Return the (x, y) coordinate for the center point of the cell that contains the specified text.  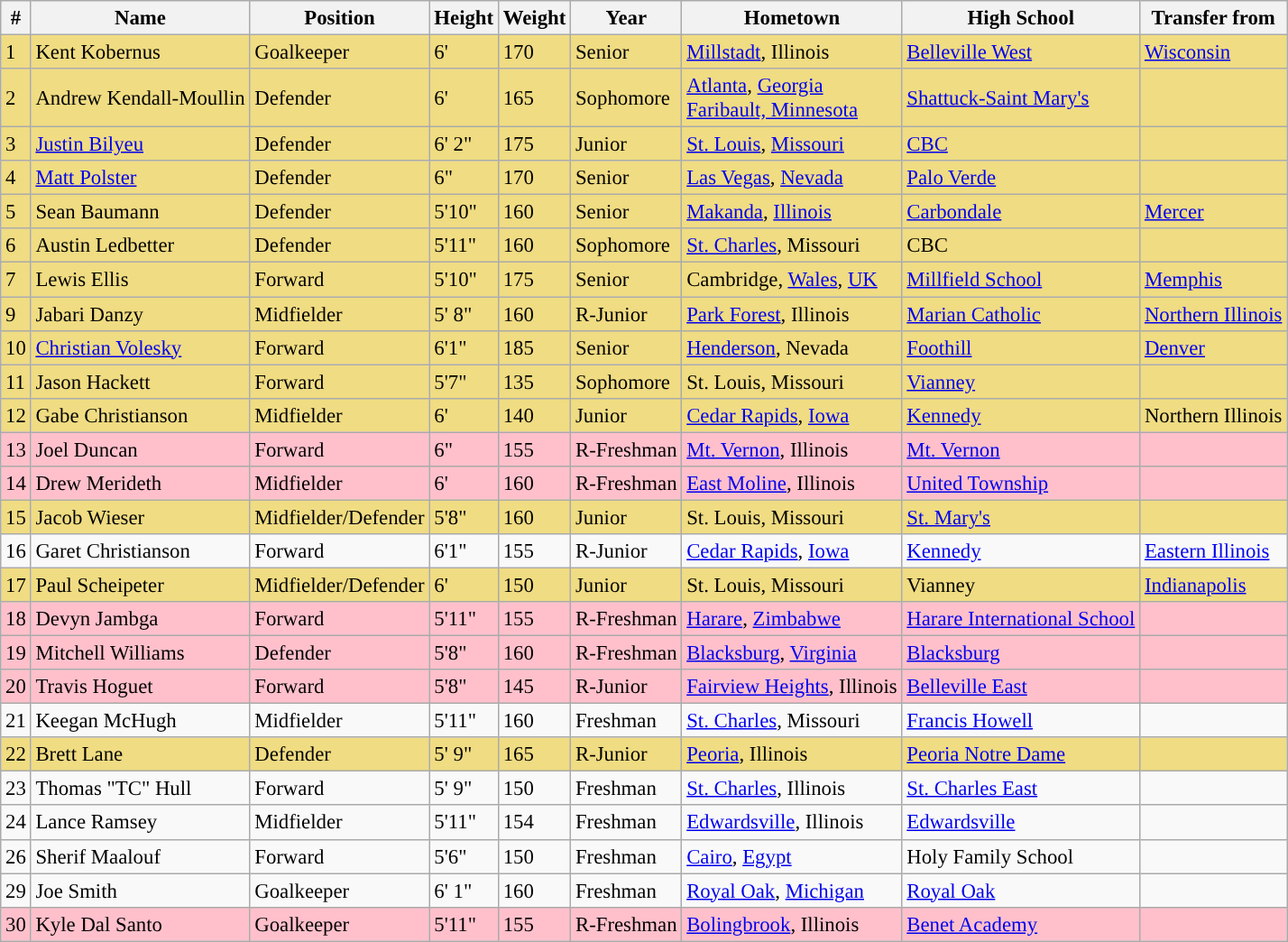
St. Charles, Illinois (792, 789)
14 (16, 484)
6' 2" (464, 144)
Fairview Heights, Illinois (792, 687)
16 (16, 551)
St. Mary's (1021, 517)
Indianapolis (1214, 585)
Jason Hackett (141, 382)
# (16, 18)
Sherif Maalouf (141, 856)
22 (16, 754)
2 (16, 97)
Christian Volesky (141, 347)
Austin Ledbetter (141, 246)
Memphis (1214, 280)
154 (534, 823)
5 (16, 212)
5' 8" (464, 314)
Royal Oak, Michigan (792, 891)
Carbondale (1021, 212)
15 (16, 517)
United Township (1021, 484)
Wisconsin (1214, 52)
Denver (1214, 347)
Eastern Illinois (1214, 551)
Holy Family School (1021, 856)
Mercer (1214, 212)
Paul Scheipeter (141, 585)
17 (16, 585)
185 (534, 347)
5'6" (464, 856)
Sean Baumann (141, 212)
Park Forest, Illinois (792, 314)
Peoria Notre Dame (1021, 754)
Millfield School (1021, 280)
Justin Bilyeu (141, 144)
Las Vegas, Nevada (792, 178)
1 (16, 52)
Palo Verde (1021, 178)
Weight (534, 18)
Brett Lane (141, 754)
Benet Academy (1021, 924)
Height (464, 18)
10 (16, 347)
Edwardsville, Illinois (792, 823)
135 (534, 382)
Andrew Kendall-Moullin (141, 97)
Millstadt, Illinois (792, 52)
Lewis Ellis (141, 280)
Lance Ramsey (141, 823)
18 (16, 619)
140 (534, 415)
30 (16, 924)
Peoria, Illinois (792, 754)
Belleville West (1021, 52)
Joe Smith (141, 891)
Henderson, Nevada (792, 347)
Marian Catholic (1021, 314)
Devyn Jambga (141, 619)
Francis Howell (1021, 721)
Hometown (792, 18)
Belleville East (1021, 687)
12 (16, 415)
Jabari Danzy (141, 314)
Edwardsville (1021, 823)
Mt. Vernon, Illinois (792, 449)
19 (16, 653)
Kyle Dal Santo (141, 924)
5'7" (464, 382)
Cairo, Egypt (792, 856)
Blacksburg (1021, 653)
20 (16, 687)
St. Charles East (1021, 789)
Joel Duncan (141, 449)
Atlanta, GeorgiaFaribault, Minnesota (792, 97)
Position (339, 18)
6' 1" (464, 891)
Royal Oak (1021, 891)
23 (16, 789)
3 (16, 144)
4 (16, 178)
Mitchell Williams (141, 653)
Shattuck-Saint Mary's (1021, 97)
26 (16, 856)
Harare International School (1021, 619)
24 (16, 823)
9 (16, 314)
Harare, Zimbabwe (792, 619)
13 (16, 449)
Cambridge, Wales, UK (792, 280)
21 (16, 721)
Foothill (1021, 347)
Garet Christianson (141, 551)
Drew Merideth (141, 484)
Keegan McHugh (141, 721)
Name (141, 18)
Matt Polster (141, 178)
Makanda, Illinois (792, 212)
East Moline, Illinois (792, 484)
High School (1021, 18)
7 (16, 280)
Mt. Vernon (1021, 449)
Bolingbrook, Illinois (792, 924)
Travis Hoguet (141, 687)
Kent Kobernus (141, 52)
Year (626, 18)
Jacob Wieser (141, 517)
145 (534, 687)
Transfer from (1214, 18)
Thomas "TC" Hull (141, 789)
6 (16, 246)
Gabe Christianson (141, 415)
29 (16, 891)
11 (16, 382)
Blacksburg, Virginia (792, 653)
